From the cell containing the given text, extract its center point as [x, y] coordinate. 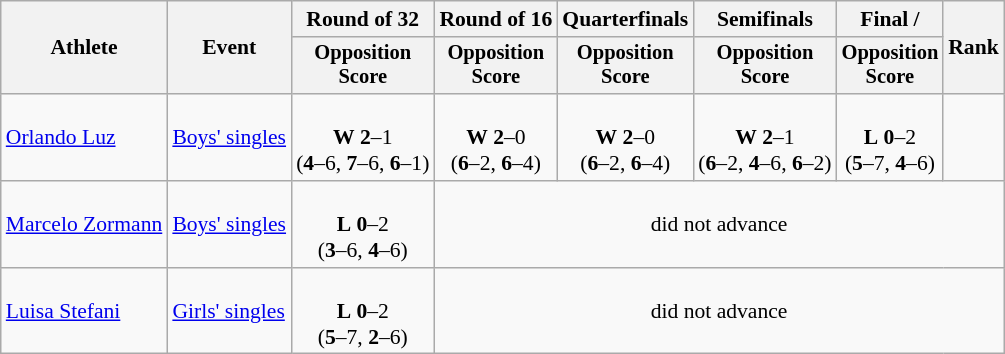
L 0–2 (3–6, 4–6) [362, 224]
Athlete [84, 48]
W 2–1 (4–6, 7–6, 6–1) [362, 138]
Marcelo Zormann [84, 224]
Rank [974, 48]
Final / [890, 19]
Quarterfinals [625, 19]
Event [229, 48]
Orlando Luz [84, 138]
Round of 16 [496, 19]
Semifinals [764, 19]
L 0–2 (5–7, 4–6) [890, 138]
did not advance [718, 224]
W 2–1 (6–2, 4–6, 6–2) [764, 138]
Round of 32 [362, 19]
